For the text-containing cell, return its midpoint in (x, y) coordinate format. 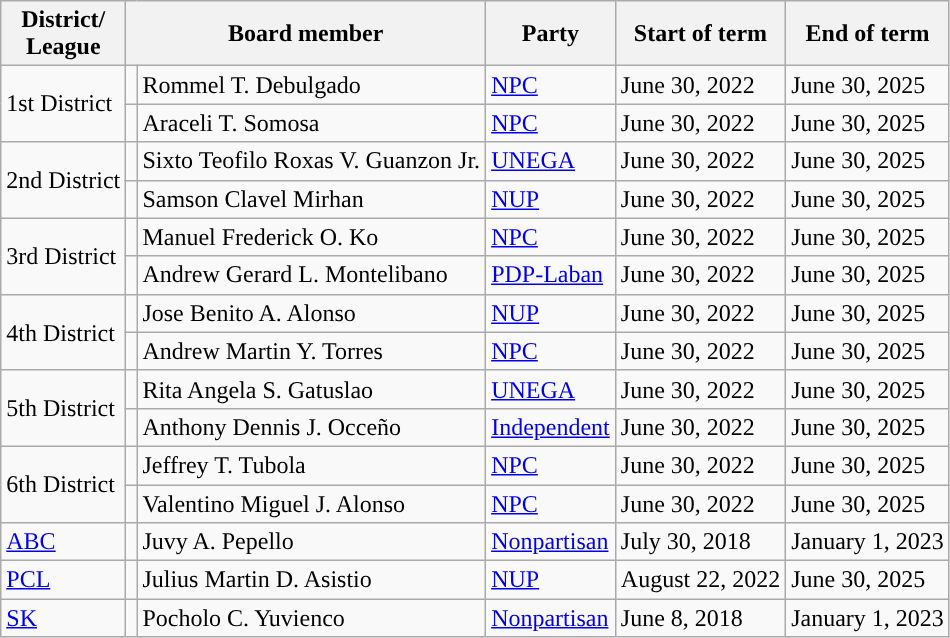
Andrew Martin Y. Torres (312, 351)
Anthony Dennis J. Occeño (312, 427)
3rd District (64, 256)
Jose Benito A. Alonso (312, 313)
PCL (64, 580)
August 22, 2022 (700, 580)
Rommel T. Debulgado (312, 85)
Jeffrey T. Tubola (312, 465)
June 8, 2018 (700, 618)
Party (551, 34)
2nd District (64, 180)
July 30, 2018 (700, 542)
5th District (64, 408)
6th District (64, 484)
Julius Martin D. Asistio (312, 580)
Juvy A. Pepello (312, 542)
Rita Angela S. Gatuslao (312, 389)
ABC (64, 542)
4th District (64, 332)
Andrew Gerard L. Montelibano (312, 275)
Independent (551, 427)
PDP-Laban (551, 275)
District/League (64, 34)
End of term (868, 34)
Samson Clavel Mirhan (312, 199)
Pocholo C. Yuvienco (312, 618)
Board member (306, 34)
Araceli T. Somosa (312, 123)
SK (64, 618)
Manuel Frederick O. Ko (312, 237)
1st District (64, 104)
Start of term (700, 34)
Valentino Miguel J. Alonso (312, 503)
Sixto Teofilo Roxas V. Guanzon Jr. (312, 161)
